Scan for the cell matching the given text and deliver its [X, Y] coordinate at center. 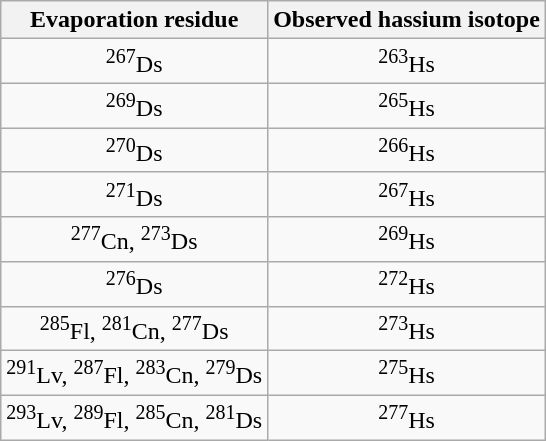
275Hs [407, 374]
285Fl, 281Cn, 277Ds [134, 328]
291Lv, 287Fl, 283Cn, 279Ds [134, 374]
272Hs [407, 284]
277Hs [407, 418]
269Hs [407, 240]
263Hs [407, 62]
269Ds [134, 106]
Evaporation residue [134, 20]
270Ds [134, 150]
271Ds [134, 194]
265Hs [407, 106]
267Hs [407, 194]
293Lv, 289Fl, 285Cn, 281Ds [134, 418]
266Hs [407, 150]
276Ds [134, 284]
273Hs [407, 328]
267Ds [134, 62]
Observed hassium isotope [407, 20]
277Cn, 273Ds [134, 240]
